Return the [x, y] coordinate for the center point of the cell that contains the specified text.  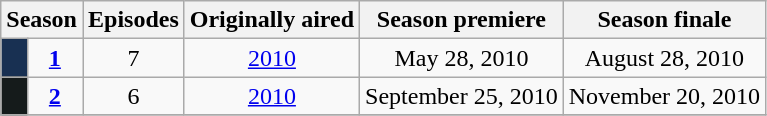
Season premiere [462, 20]
May 28, 2010 [462, 58]
Episodes [133, 20]
November 20, 2010 [664, 96]
2 [54, 96]
7 [133, 58]
September 25, 2010 [462, 96]
Season finale [664, 20]
Originally aired [272, 20]
1 [54, 58]
6 [133, 96]
Season [42, 20]
August 28, 2010 [664, 58]
